Determine the [X, Y] coordinate at the center of the cell enclosing the given text.  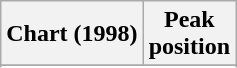
Peakposition [189, 34]
Chart (1998) [72, 34]
